For the text-containing cell, return its midpoint in [x, y] coordinate format. 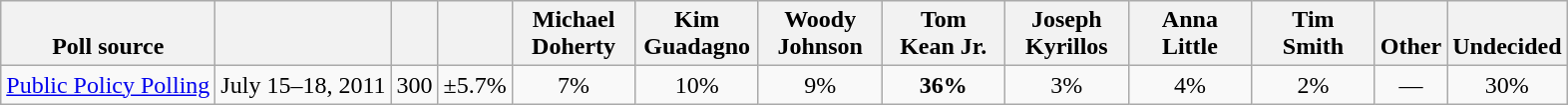
30% [1507, 85]
JosephKyrillos [1067, 34]
2% [1314, 85]
Public Policy Polling [108, 85]
9% [820, 85]
MichaelDoherty [574, 34]
10% [697, 85]
Undecided [1507, 34]
— [1410, 85]
TomKean Jr. [944, 34]
Poll source [108, 34]
36% [944, 85]
TimSmith [1314, 34]
July 15–18, 2011 [303, 85]
WoodyJohnson [820, 34]
3% [1067, 85]
7% [574, 85]
Other [1410, 34]
±5.7% [475, 85]
4% [1190, 85]
300 [415, 85]
KimGuadagno [697, 34]
AnnaLittle [1190, 34]
